Find where the given text appears and provide that cell's center as [X, Y] coordinate. 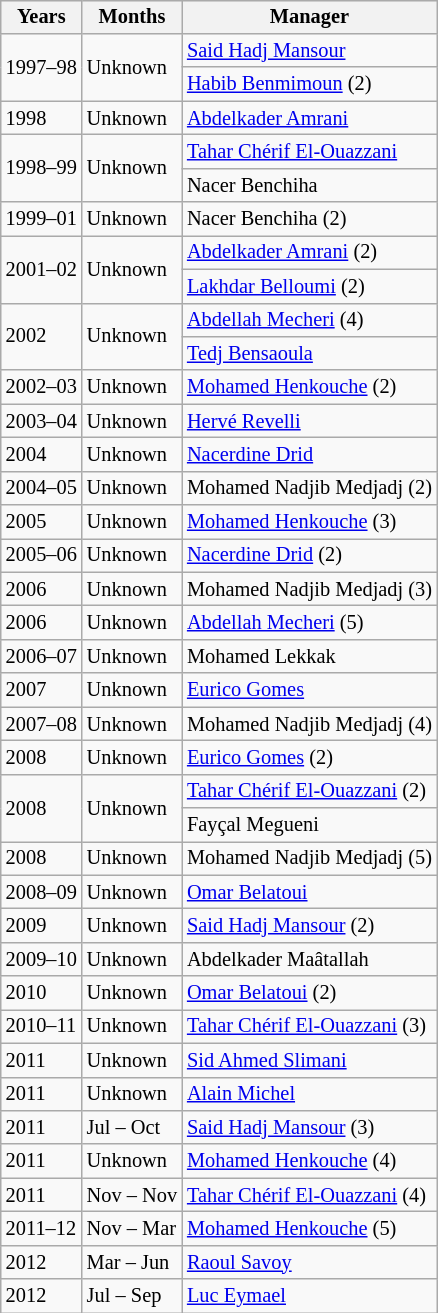
Nov – Mar [132, 1229]
2009 [42, 926]
Mohamed Nadjib Medjadj (4) [310, 724]
2007–08 [42, 724]
2008–09 [42, 892]
Abdelkader Maâtallah [310, 960]
Manager [310, 17]
Raoul Savoy [310, 1262]
Years [42, 17]
Said Hadj Mansour (2) [310, 926]
2005–06 [42, 556]
Said Hadj Mansour [310, 51]
2007 [42, 690]
Mohamed Nadjib Medjadj (3) [310, 589]
Mohamed Henkouche (3) [310, 522]
Jul – Sep [132, 1296]
Abdellah Mecheri (5) [310, 623]
Mohamed Henkouche (4) [310, 1161]
Sid Ahmed Slimani [310, 1060]
2006–07 [42, 657]
Abdelkader Amrani (2) [310, 253]
Tedj Bensaoula [310, 354]
Nacerdine Drid (2) [310, 556]
Habib Benmimoun (2) [310, 84]
Abdellah Mecheri (4) [310, 320]
Tahar Chérif El-Ouazzani (4) [310, 1195]
Nacer Benchiha (2) [310, 219]
Eurico Gomes [310, 690]
Hervé Revelli [310, 421]
Alain Michel [310, 1094]
Nacerdine Drid [310, 455]
2010–11 [42, 1027]
Mohamed Nadjib Medjadj (5) [310, 859]
Lakhdar Belloumi (2) [310, 286]
Said Hadj Mansour (3) [310, 1128]
2002 [42, 336]
2001–02 [42, 270]
Nacer Benchiha [310, 185]
Abdelkader Amrani [310, 118]
Mohamed Henkouche (2) [310, 387]
Nov – Nov [132, 1195]
Eurico Gomes (2) [310, 758]
Luc Eymael [310, 1296]
Mar – Jun [132, 1262]
2010 [42, 993]
2005 [42, 522]
Mohamed Nadjib Medjadj (2) [310, 488]
Omar Belatoui (2) [310, 993]
2003–04 [42, 421]
1999–01 [42, 219]
Jul – Oct [132, 1128]
1998 [42, 118]
2009–10 [42, 960]
Months [132, 17]
1998–99 [42, 168]
1997–98 [42, 68]
Tahar Chérif El-Ouazzani (2) [310, 791]
2011–12 [42, 1229]
Tahar Chérif El-Ouazzani [310, 152]
Mohamed Lekkak [310, 657]
Tahar Chérif El-Ouazzani (3) [310, 1027]
2004 [42, 455]
Fayçal Megueni [310, 825]
Omar Belatoui [310, 892]
2004–05 [42, 488]
2002–03 [42, 387]
Mohamed Henkouche (5) [310, 1229]
